Extract the (x, y) coordinate from the center of the cell holding the provided text.  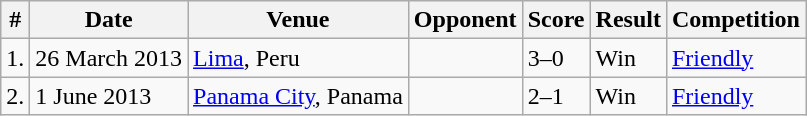
Result (628, 20)
1. (16, 58)
Competition (736, 20)
# (16, 20)
Lima, Peru (298, 58)
Opponent (465, 20)
Venue (298, 20)
Date (109, 20)
2–1 (556, 96)
3–0 (556, 58)
26 March 2013 (109, 58)
Panama City, Panama (298, 96)
Score (556, 20)
1 June 2013 (109, 96)
2. (16, 96)
